For the text-containing cell, return its midpoint in [X, Y] coordinate format. 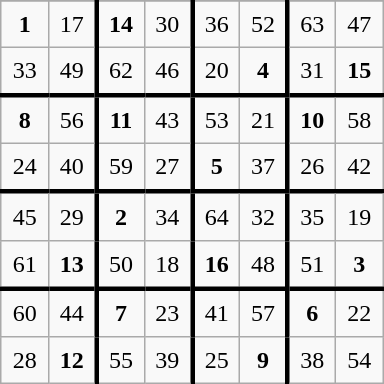
9 [264, 360]
42 [359, 168]
55 [120, 360]
34 [168, 216]
27 [168, 168]
59 [120, 168]
1 [25, 24]
53 [216, 119]
18 [168, 264]
46 [168, 71]
8 [25, 119]
19 [359, 216]
39 [168, 360]
24 [25, 168]
41 [216, 312]
25 [216, 360]
63 [312, 24]
21 [264, 119]
51 [312, 264]
15 [359, 71]
16 [216, 264]
64 [216, 216]
35 [312, 216]
62 [120, 71]
29 [73, 216]
45 [25, 216]
13 [73, 264]
28 [25, 360]
40 [73, 168]
10 [312, 119]
60 [25, 312]
12 [73, 360]
22 [359, 312]
43 [168, 119]
38 [312, 360]
4 [264, 71]
32 [264, 216]
3 [359, 264]
36 [216, 24]
61 [25, 264]
11 [120, 119]
17 [73, 24]
54 [359, 360]
14 [120, 24]
31 [312, 71]
58 [359, 119]
33 [25, 71]
44 [73, 312]
20 [216, 71]
6 [312, 312]
7 [120, 312]
50 [120, 264]
56 [73, 119]
37 [264, 168]
26 [312, 168]
49 [73, 71]
48 [264, 264]
5 [216, 168]
57 [264, 312]
23 [168, 312]
30 [168, 24]
47 [359, 24]
2 [120, 216]
52 [264, 24]
